Output the (x, y) coordinate of the center of the cell containing the given text.  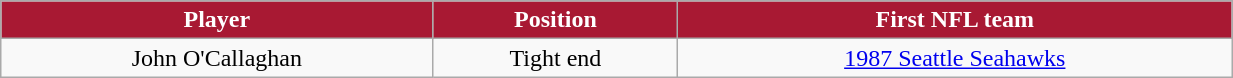
Tight end (556, 58)
Player (217, 20)
First NFL team (955, 20)
Position (556, 20)
1987 Seattle Seahawks (955, 58)
John O'Callaghan (217, 58)
